Detect which cell encompasses the target text, then output its [x, y] center coordinate. 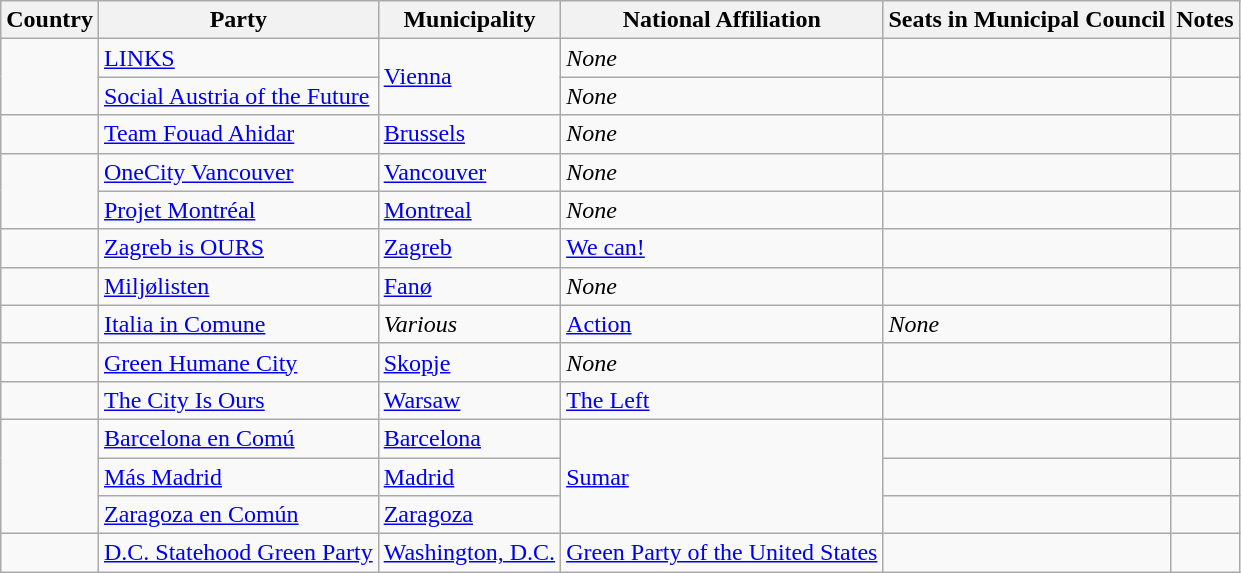
The Left [722, 400]
Zagreb is OURS [238, 248]
National Affiliation [722, 20]
Barcelona en Comú [238, 438]
LINKS [238, 58]
Projet Montréal [238, 210]
Montreal [469, 210]
OneCity Vancouver [238, 172]
Social Austria of the Future [238, 96]
We can! [722, 248]
Various [469, 324]
Seats in Municipal Council [1027, 20]
Zaragoza [469, 515]
Party [238, 20]
Municipality [469, 20]
Miljølisten [238, 286]
The City Is Ours [238, 400]
Barcelona [469, 438]
Zaragoza en Común [238, 515]
Fanø [469, 286]
Zagreb [469, 248]
Vienna [469, 77]
D.C. Statehood Green Party [238, 553]
Warsaw [469, 400]
Más Madrid [238, 477]
Notes [1205, 20]
Washington, D.C. [469, 553]
Brussels [469, 134]
Action [722, 324]
Sumar [722, 476]
Green Humane City [238, 362]
Team Fouad Ahidar [238, 134]
Green Party of the United States [722, 553]
Vancouver [469, 172]
Country [50, 20]
Skopje [469, 362]
Madrid [469, 477]
Italia in Comune [238, 324]
